Locate the cell with the specified text and output its (x, y) center coordinate. 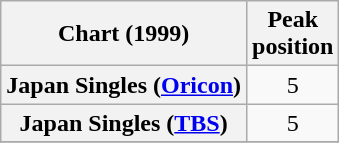
Japan Singles (TBS) (124, 123)
Chart (1999) (124, 34)
Japan Singles (Oricon) (124, 85)
Peakposition (293, 34)
